Extract the [X, Y] coordinate from the center of the cell holding the provided text.  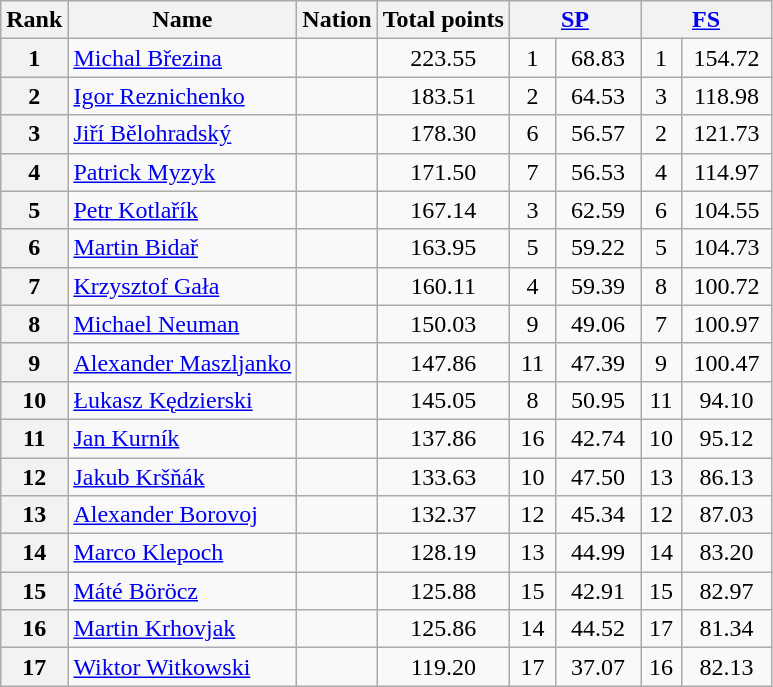
59.39 [598, 286]
167.14 [443, 210]
Krzysztof Gała [182, 286]
150.03 [443, 324]
Nation [337, 20]
Marco Klepoch [182, 553]
128.19 [443, 553]
86.13 [727, 477]
45.34 [598, 515]
44.52 [598, 629]
133.63 [443, 477]
163.95 [443, 248]
Name [182, 20]
62.59 [598, 210]
Michael Neuman [182, 324]
223.55 [443, 58]
Petr Kotlařík [182, 210]
Martin Bidař [182, 248]
145.05 [443, 400]
100.72 [727, 286]
178.30 [443, 134]
114.97 [727, 172]
50.95 [598, 400]
132.37 [443, 515]
Jakub Kršňák [182, 477]
100.97 [727, 324]
147.86 [443, 362]
83.20 [727, 553]
104.73 [727, 248]
42.91 [598, 591]
154.72 [727, 58]
Patrick Myzyk [182, 172]
49.06 [598, 324]
Alexander Maszljanko [182, 362]
Wiktor Witkowski [182, 667]
Łukasz Kędzierski [182, 400]
SP [574, 20]
64.53 [598, 96]
Rank [34, 20]
47.50 [598, 477]
56.53 [598, 172]
104.55 [727, 210]
42.74 [598, 438]
Igor Reznichenko [182, 96]
95.12 [727, 438]
125.88 [443, 591]
Jan Kurník [182, 438]
119.20 [443, 667]
121.73 [727, 134]
Jiří Bělohradský [182, 134]
81.34 [727, 629]
Alexander Borovoj [182, 515]
118.98 [727, 96]
37.07 [598, 667]
183.51 [443, 96]
160.11 [443, 286]
137.86 [443, 438]
82.97 [727, 591]
44.99 [598, 553]
59.22 [598, 248]
125.86 [443, 629]
171.50 [443, 172]
Máté Böröcz [182, 591]
Total points [443, 20]
Michal Březina [182, 58]
87.03 [727, 515]
100.47 [727, 362]
47.39 [598, 362]
82.13 [727, 667]
FS [706, 20]
94.10 [727, 400]
68.83 [598, 58]
56.57 [598, 134]
Martin Krhovjak [182, 629]
